From the cell containing the given text, extract its center point as [X, Y] coordinate. 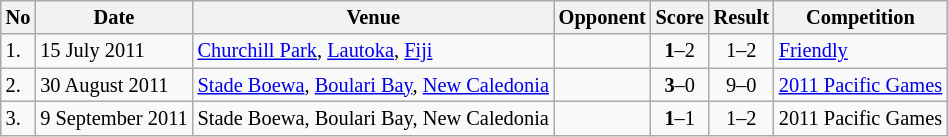
3–0 [680, 85]
Venue [374, 17]
Score [680, 17]
30 August 2011 [114, 85]
2. [18, 85]
1. [18, 51]
9 September 2011 [114, 118]
No [18, 17]
Friendly [860, 51]
3. [18, 118]
Competition [860, 17]
Churchill Park, Lautoka, Fiji [374, 51]
15 July 2011 [114, 51]
Opponent [602, 17]
Date [114, 17]
1–1 [680, 118]
Result [742, 17]
9–0 [742, 85]
